Pinpoint the cell where the given text exists, returning its (x, y) midpoint coordinate. 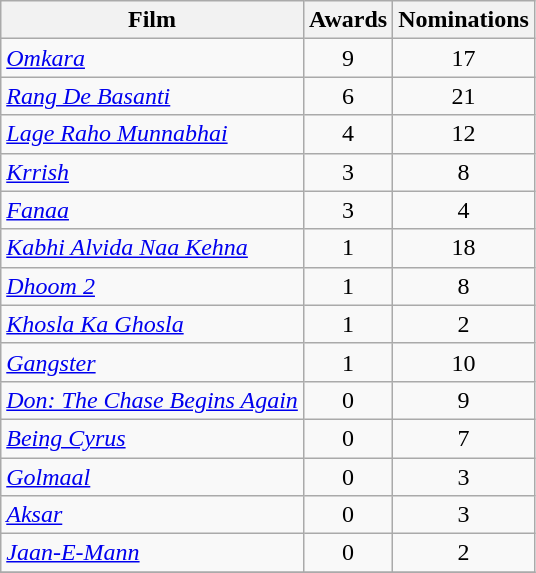
Nominations (464, 20)
Khosla Ka Ghosla (152, 324)
6 (348, 96)
Don: The Chase Begins Again (152, 400)
Dhoom 2 (152, 286)
7 (464, 438)
Golmaal (152, 477)
12 (464, 134)
Kabhi Alvida Naa Kehna (152, 248)
Fanaa (152, 210)
Omkara (152, 58)
Lage Raho Munnabhai (152, 134)
Rang De Basanti (152, 96)
18 (464, 248)
Awards (348, 20)
Krrish (152, 172)
Film (152, 20)
10 (464, 362)
Gangster (152, 362)
Jaan-E-Mann (152, 553)
Aksar (152, 515)
17 (464, 58)
21 (464, 96)
Being Cyrus (152, 438)
